Detect which cell encompasses the target text, then output its [x, y] center coordinate. 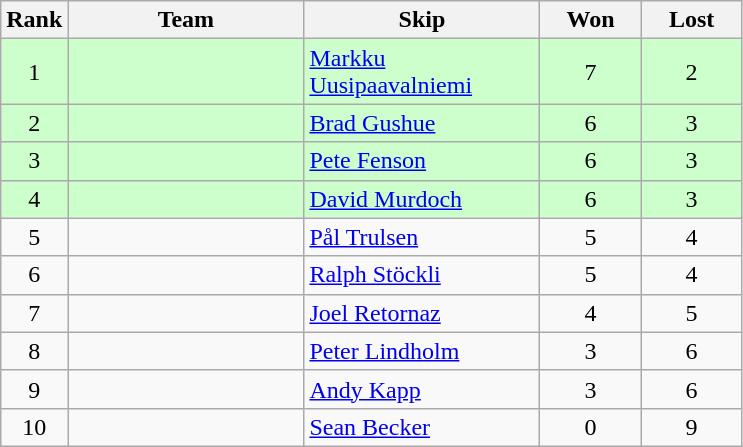
Pete Fenson [422, 161]
Joel Retornaz [422, 313]
Brad Gushue [422, 123]
Team [186, 20]
Peter Lindholm [422, 351]
Sean Becker [422, 427]
10 [34, 427]
Won [590, 20]
Skip [422, 20]
0 [590, 427]
Ralph Stöckli [422, 275]
Lost [692, 20]
1 [34, 72]
Markku Uusipaavalniemi [422, 72]
David Murdoch [422, 199]
Pål Trulsen [422, 237]
Rank [34, 20]
8 [34, 351]
Andy Kapp [422, 389]
